From the cell containing the given text, extract its center point as [X, Y] coordinate. 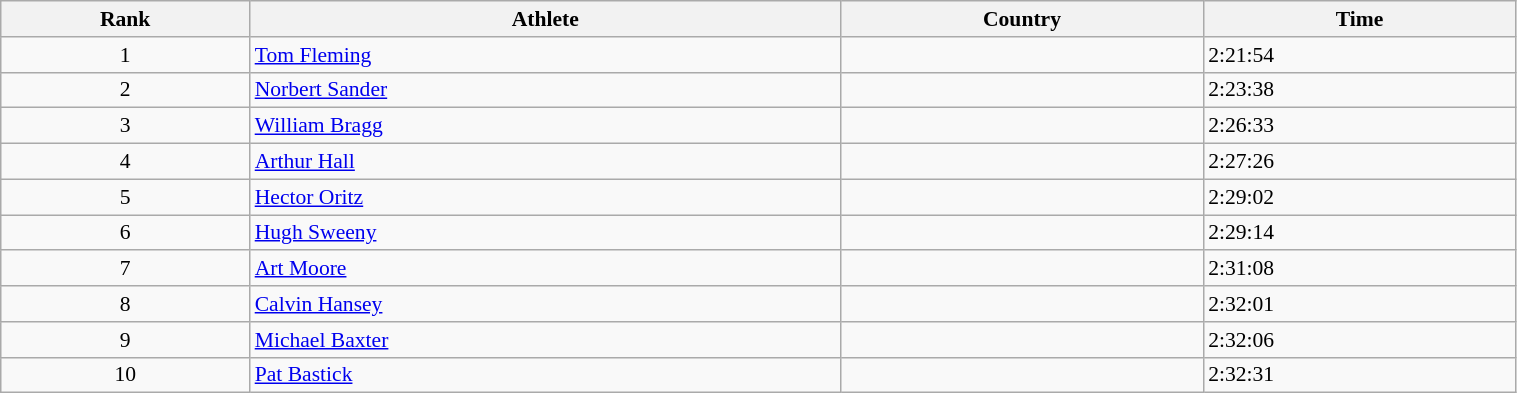
2:23:38 [1360, 90]
8 [126, 304]
Norbert Sander [546, 90]
Art Moore [546, 269]
Tom Fleming [546, 55]
Michael Baxter [546, 340]
2:31:08 [1360, 269]
Rank [126, 19]
3 [126, 126]
7 [126, 269]
2:32:01 [1360, 304]
9 [126, 340]
Pat Bastick [546, 375]
2:32:31 [1360, 375]
2:29:02 [1360, 197]
2:27:26 [1360, 162]
2:32:06 [1360, 340]
Country [1022, 19]
Time [1360, 19]
2 [126, 90]
2:26:33 [1360, 126]
Calvin Hansey [546, 304]
6 [126, 233]
Athlete [546, 19]
Arthur Hall [546, 162]
2:29:14 [1360, 233]
10 [126, 375]
5 [126, 197]
1 [126, 55]
4 [126, 162]
Hector Oritz [546, 197]
Hugh Sweeny [546, 233]
2:21:54 [1360, 55]
William Bragg [546, 126]
